Return the (X, Y) coordinate for the center point of the cell that contains the specified text.  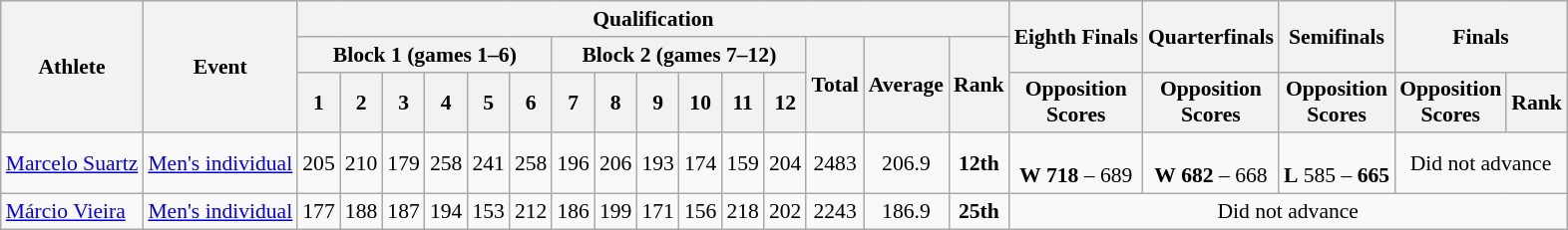
177 (319, 212)
Athlete (72, 67)
11 (742, 102)
193 (658, 163)
12 (786, 102)
6 (531, 102)
210 (361, 163)
186 (573, 212)
205 (319, 163)
212 (531, 212)
10 (700, 102)
Total (834, 86)
8 (616, 102)
1 (319, 102)
9 (658, 102)
Block 1 (games 1–6) (425, 55)
194 (447, 212)
159 (742, 163)
Qualification (652, 19)
196 (573, 163)
241 (489, 163)
3 (403, 102)
Quarterfinals (1211, 36)
2 (361, 102)
W 682 – 668 (1211, 163)
Event (219, 67)
153 (489, 212)
186.9 (906, 212)
199 (616, 212)
Marcelo Suartz (72, 163)
156 (700, 212)
202 (786, 212)
171 (658, 212)
218 (742, 212)
Finals (1480, 36)
188 (361, 212)
179 (403, 163)
7 (573, 102)
25th (980, 212)
2243 (834, 212)
Eighth Finals (1076, 36)
12th (980, 163)
Semifinals (1337, 36)
5 (489, 102)
Márcio Vieira (72, 212)
2483 (834, 163)
4 (447, 102)
174 (700, 163)
204 (786, 163)
206.9 (906, 163)
206 (616, 163)
187 (403, 212)
W 718 – 689 (1076, 163)
L 585 – 665 (1337, 163)
Block 2 (games 7–12) (678, 55)
Average (906, 86)
